Extract the [X, Y] coordinate from the center of the cell holding the provided text.  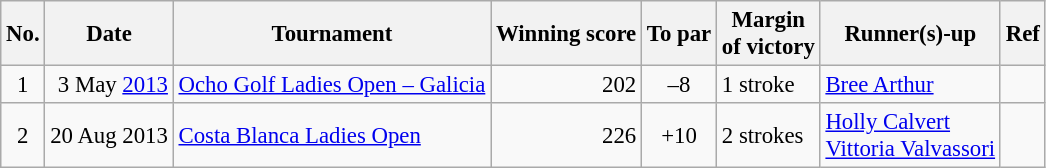
+10 [680, 136]
202 [566, 85]
1 stroke [769, 85]
2 strokes [769, 136]
Runner(s)-up [910, 34]
No. [23, 34]
Winning score [566, 34]
Costa Blanca Ladies Open [332, 136]
Ocho Golf Ladies Open – Galicia [332, 85]
20 Aug 2013 [109, 136]
Date [109, 34]
Holly Calvert Vittoria Valvassori [910, 136]
–8 [680, 85]
1 [23, 85]
Bree Arthur [910, 85]
Marginof victory [769, 34]
2 [23, 136]
To par [680, 34]
Tournament [332, 34]
3 May 2013 [109, 85]
Ref [1022, 34]
226 [566, 136]
